Identify which cell holds the provided text, then report its [X, Y] central coordinate. 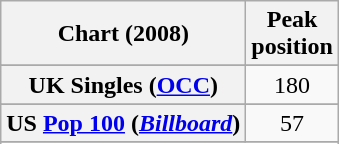
Peakposition [292, 34]
180 [292, 85]
57 [292, 123]
Chart (2008) [124, 34]
US Pop 100 (Billboard) [124, 123]
UK Singles (OCC) [124, 85]
